Detect which cell encompasses the target text, then output its (X, Y) center coordinate. 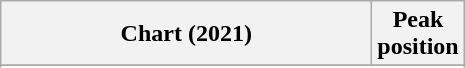
Peakposition (418, 34)
Chart (2021) (186, 34)
